Return the (x, y) coordinate for the center point of the cell that contains the specified text.  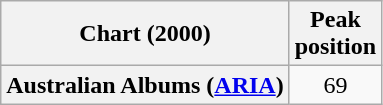
Australian Albums (ARIA) (145, 85)
Chart (2000) (145, 34)
69 (335, 85)
Peakposition (335, 34)
